Pinpoint the cell where the given text exists, returning its [x, y] midpoint coordinate. 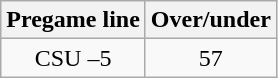
CSU –5 [74, 58]
Pregame line [74, 20]
Over/under [210, 20]
57 [210, 58]
